Provide the (x, y) coordinate of the cell's center where the given text is located.  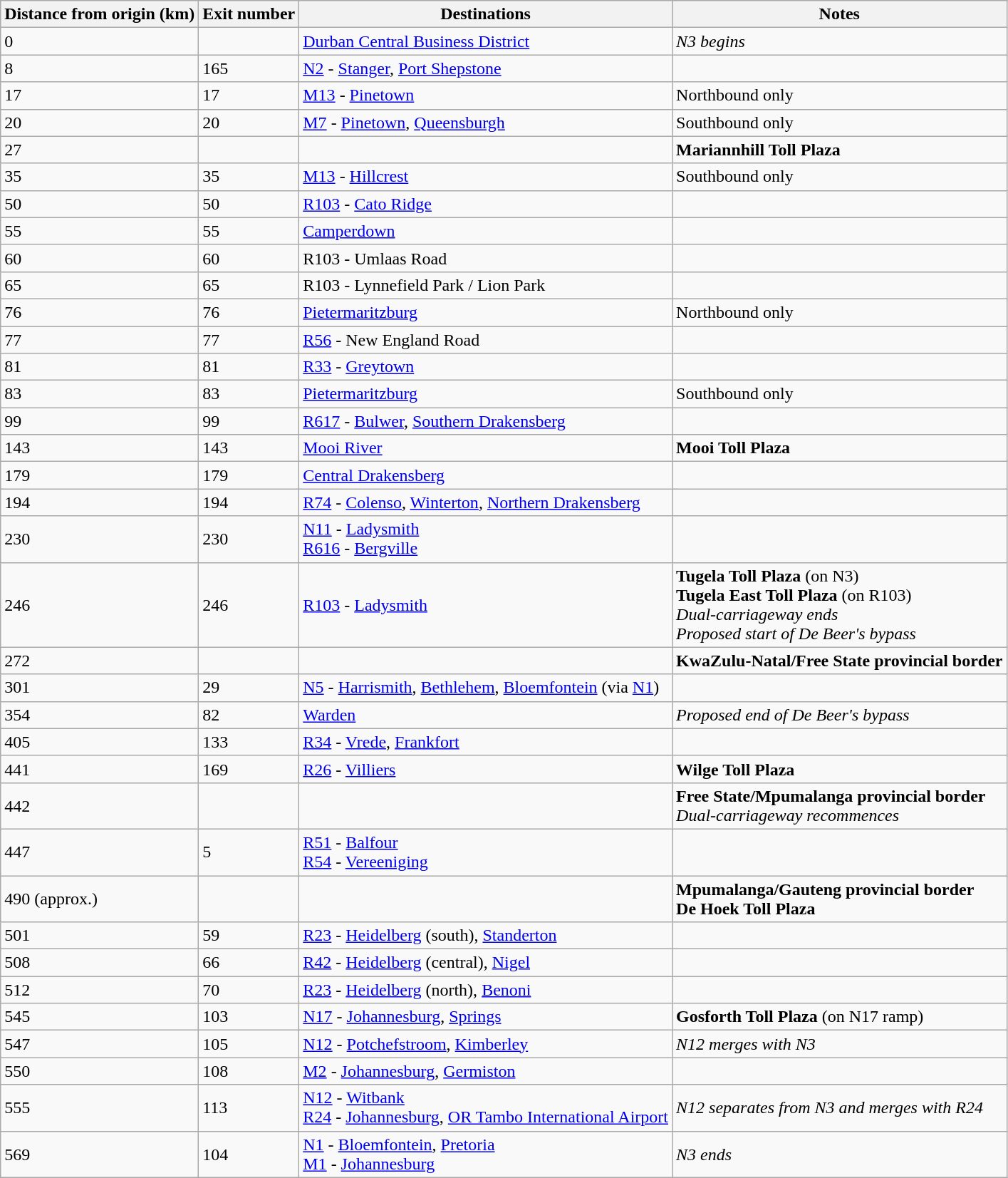
Exit number (249, 14)
R103 - Cato Ridge (486, 204)
5 (249, 852)
N2 - Stanger, Port Shepstone (486, 68)
Mpumalanga/Gauteng provincial border De Hoek Toll Plaza (839, 898)
Mooi River (486, 448)
508 (100, 963)
R26 - Villiers (486, 769)
105 (249, 1044)
R23 - Heidelberg (south), Standerton (486, 936)
550 (100, 1071)
301 (100, 688)
Camperdown (486, 231)
N12 - Potchefstroom, Kimberley (486, 1044)
354 (100, 715)
66 (249, 963)
Mariannhill Toll Plaza (839, 150)
490 (approx.) (100, 898)
N5 - Harrismith, Bethlehem, Bloemfontein (via N1) (486, 688)
R42 - Heidelberg (central), Nigel (486, 963)
M7 - Pinetown, Queensburgh (486, 123)
104 (249, 1154)
N12 merges with N3 (839, 1044)
Free State/Mpumalanga provincial border Dual-carriageway recommences (839, 805)
29 (249, 688)
R23 - Heidelberg (north), Benoni (486, 990)
405 (100, 742)
442 (100, 805)
N3 begins (839, 41)
Distance from origin (km) (100, 14)
N12 separates from N3 and merges with R24 (839, 1107)
N1 - Bloemfontein, Pretoria M1 - Johannesburg (486, 1154)
N12 - Witbank R24 - Johannesburg, OR Tambo International Airport (486, 1107)
R103 - Ladysmith (486, 604)
KwaZulu-Natal/Free State provincial border (839, 661)
Wilge Toll Plaza (839, 769)
R74 - Colenso, Winterton, Northern Drakensberg (486, 502)
82 (249, 715)
R103 - Umlaas Road (486, 258)
501 (100, 936)
70 (249, 990)
Mooi Toll Plaza (839, 448)
Gosforth Toll Plaza (on N17 ramp) (839, 1017)
N17 - Johannesburg, Springs (486, 1017)
103 (249, 1017)
133 (249, 742)
447 (100, 852)
N3 ends (839, 1154)
569 (100, 1154)
272 (100, 661)
M13 - Hillcrest (486, 177)
0 (100, 41)
547 (100, 1044)
R34 - Vrede, Frankfort (486, 742)
Tugela Toll Plaza (on N3) Tugela East Toll Plaza (on R103) Dual-carriageway ends Proposed start of De Beer's bypass (839, 604)
441 (100, 769)
27 (100, 150)
108 (249, 1071)
545 (100, 1017)
Notes (839, 14)
M13 - Pinetown (486, 95)
8 (100, 68)
Durban Central Business District (486, 41)
R103 - Lynnefield Park / Lion Park (486, 285)
Destinations (486, 14)
512 (100, 990)
Warden (486, 715)
165 (249, 68)
Proposed end of De Beer's bypass (839, 715)
169 (249, 769)
M2 - Johannesburg, Germiston (486, 1071)
555 (100, 1107)
R56 - New England Road (486, 340)
R51 - Balfour R54 - Vereeniging (486, 852)
59 (249, 936)
113 (249, 1107)
Central Drakensberg (486, 475)
R33 - Greytown (486, 367)
R617 - Bulwer, Southern Drakensberg (486, 421)
N11 - Ladysmith R616 - Bergville (486, 539)
